From the cell containing the given text, extract its center point as [X, Y] coordinate. 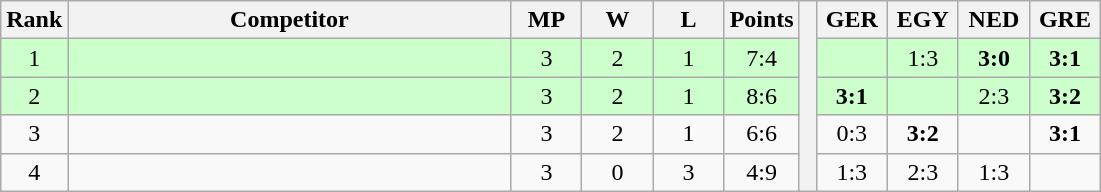
7:4 [762, 58]
3:0 [994, 58]
0 [618, 172]
W [618, 20]
0:3 [852, 134]
Competitor [290, 20]
GER [852, 20]
Rank [34, 20]
4 [34, 172]
GRE [1064, 20]
6:6 [762, 134]
8:6 [762, 96]
NED [994, 20]
MP [546, 20]
Points [762, 20]
4:9 [762, 172]
L [688, 20]
EGY [922, 20]
